Return [x, y] of the center of cell containing provided text 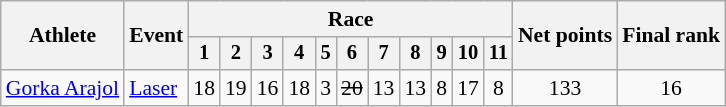
17 [468, 88]
19 [236, 88]
Gorka Arajol [62, 88]
10 [468, 54]
Event [156, 36]
Athlete [62, 36]
6 [352, 54]
Race [350, 19]
9 [442, 54]
133 [565, 88]
7 [384, 54]
Laser [156, 88]
11 [498, 54]
4 [299, 54]
2 [236, 54]
Net points [565, 36]
1 [204, 54]
Final rank [671, 36]
5 [326, 54]
20 [352, 88]
